Locate the cell with the specified text and output its [X, Y] center coordinate. 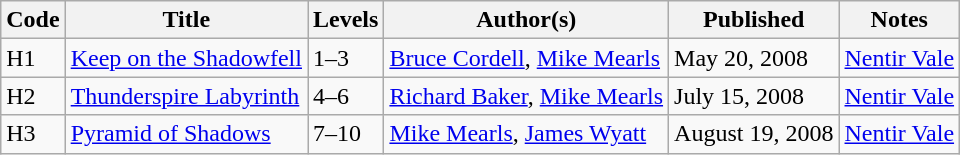
7–10 [346, 134]
Author(s) [526, 20]
Keep on the Shadowfell [186, 58]
H3 [33, 134]
Bruce Cordell, Mike Mearls [526, 58]
H2 [33, 96]
Published [754, 20]
Richard Baker, Mike Mearls [526, 96]
Title [186, 20]
July 15, 2008 [754, 96]
Pyramid of Shadows [186, 134]
Thunderspire Labyrinth [186, 96]
4–6 [346, 96]
Notes [900, 20]
May 20, 2008 [754, 58]
1–3 [346, 58]
H1 [33, 58]
Levels [346, 20]
Mike Mearls, James Wyatt [526, 134]
Code [33, 20]
August 19, 2008 [754, 134]
